Determine the (X, Y) coordinate at the center of the cell enclosing the given text.  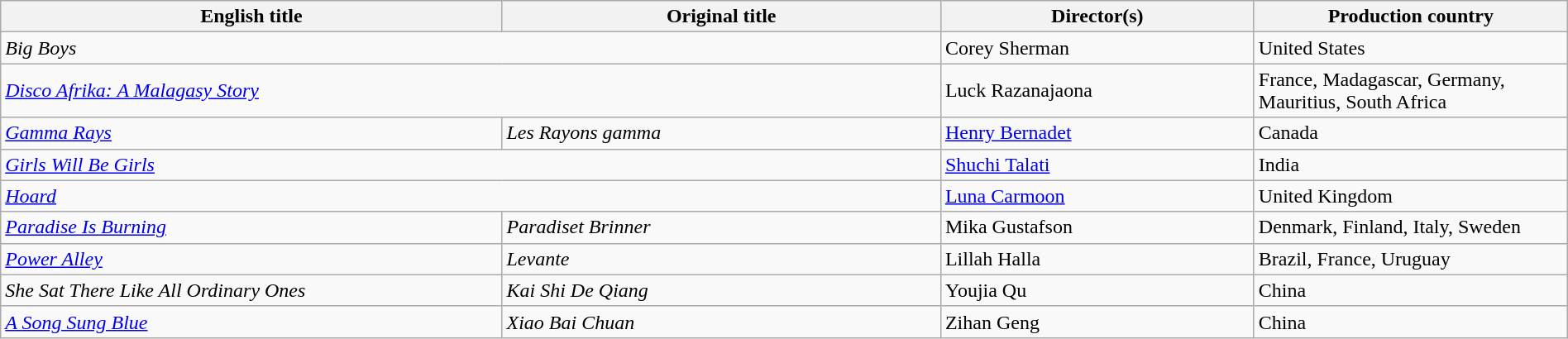
Gamma Rays (251, 133)
Xiao Bai Chuan (721, 322)
Luck Razanajaona (1097, 91)
Paradise Is Burning (251, 227)
Director(s) (1097, 17)
India (1411, 165)
Original title (721, 17)
A Song Sung Blue (251, 322)
Girls Will Be Girls (471, 165)
Henry Bernadet (1097, 133)
Disco Afrika: A Malagasy Story (471, 91)
Levante (721, 259)
Denmark, Finland, Italy, Sweden (1411, 227)
Luna Carmoon (1097, 196)
English title (251, 17)
Big Boys (471, 48)
Kai Shi De Qiang (721, 290)
Corey Sherman (1097, 48)
France, Madagascar, Germany, Mauritius, South Africa (1411, 91)
Les Rayons gamma (721, 133)
She Sat There Like All Ordinary Ones (251, 290)
Paradiset Brinner (721, 227)
Lillah Halla (1097, 259)
United Kingdom (1411, 196)
Power Alley (251, 259)
United States (1411, 48)
Canada (1411, 133)
Youjia Qu (1097, 290)
Zihan Geng (1097, 322)
Mika Gustafson (1097, 227)
Shuchi Talati (1097, 165)
Brazil, France, Uruguay (1411, 259)
Production country (1411, 17)
Hoard (471, 196)
